From the cell containing the given text, extract its center point as (x, y) coordinate. 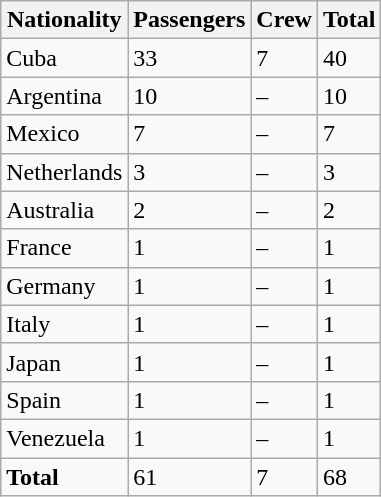
Australia (64, 210)
61 (190, 477)
Italy (64, 324)
Mexico (64, 134)
Argentina (64, 96)
Venezuela (64, 438)
40 (349, 58)
France (64, 248)
Nationality (64, 20)
Germany (64, 286)
Spain (64, 400)
Netherlands (64, 172)
Japan (64, 362)
Passengers (190, 20)
33 (190, 58)
Crew (284, 20)
68 (349, 477)
Cuba (64, 58)
